For the text-containing cell, return its midpoint in [x, y] coordinate format. 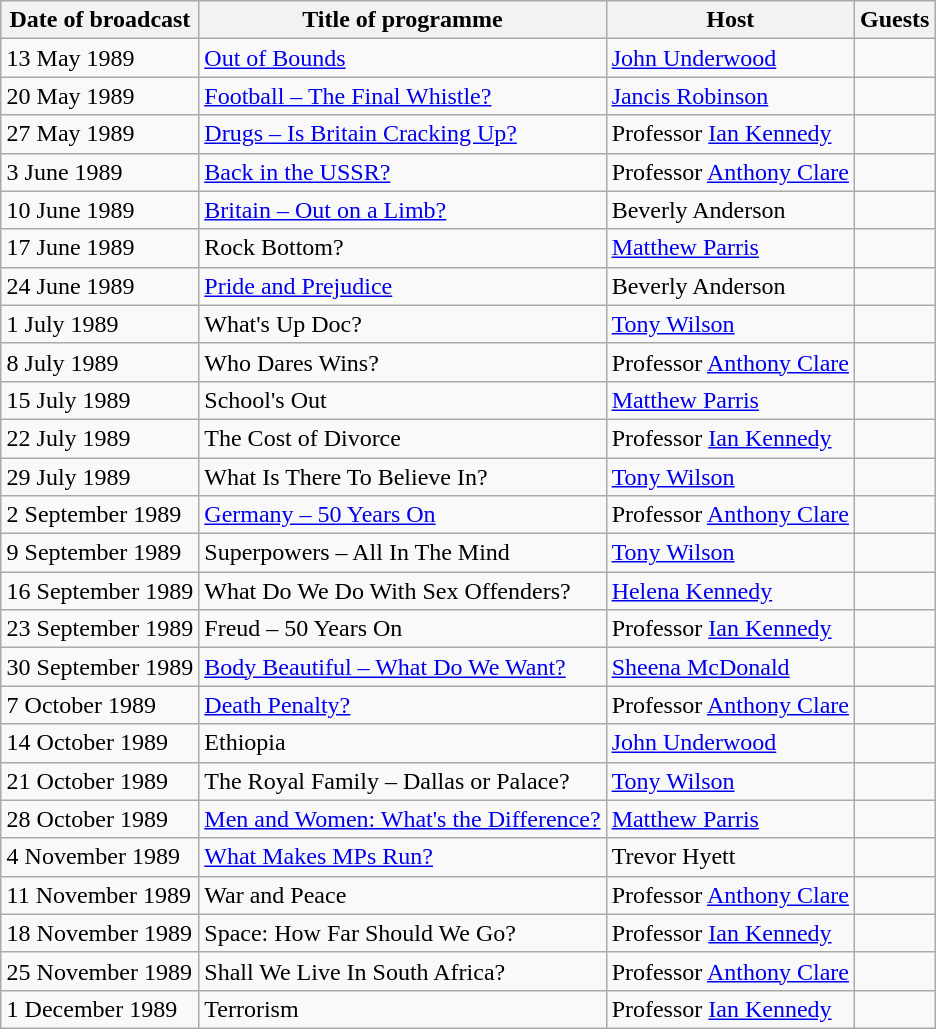
21 October 1989 [100, 781]
27 May 1989 [100, 134]
Title of programme [402, 20]
29 July 1989 [100, 477]
Host [730, 20]
What Makes MPs Run? [402, 857]
13 May 1989 [100, 58]
Football – The Final Whistle? [402, 96]
30 September 1989 [100, 667]
Helena Kennedy [730, 591]
23 September 1989 [100, 629]
9 September 1989 [100, 553]
22 July 1989 [100, 438]
Who Dares Wins? [402, 362]
Freud – 50 Years On [402, 629]
The Cost of Divorce [402, 438]
1 December 1989 [100, 1009]
16 September 1989 [100, 591]
25 November 1989 [100, 971]
7 October 1989 [100, 705]
18 November 1989 [100, 933]
Drugs – Is Britain Cracking Up? [402, 134]
Sheena McDonald [730, 667]
17 June 1989 [100, 248]
War and Peace [402, 895]
The Royal Family – Dallas or Palace? [402, 781]
Death Penalty? [402, 705]
Men and Women: What's the Difference? [402, 819]
Back in the USSR? [402, 172]
3 June 1989 [100, 172]
Superpowers – All In The Mind [402, 553]
11 November 1989 [100, 895]
15 July 1989 [100, 400]
What's Up Doc? [402, 324]
Germany – 50 Years On [402, 515]
20 May 1989 [100, 96]
4 November 1989 [100, 857]
Britain – Out on a Limb? [402, 210]
School's Out [402, 400]
Jancis Robinson [730, 96]
Body Beautiful – What Do We Want? [402, 667]
28 October 1989 [100, 819]
14 October 1989 [100, 743]
What Is There To Believe In? [402, 477]
Date of broadcast [100, 20]
What Do We Do With Sex Offenders? [402, 591]
8 July 1989 [100, 362]
Out of Bounds [402, 58]
2 September 1989 [100, 515]
Trevor Hyett [730, 857]
24 June 1989 [100, 286]
10 June 1989 [100, 210]
Shall We Live In South Africa? [402, 971]
1 July 1989 [100, 324]
Ethiopia [402, 743]
Rock Bottom? [402, 248]
Terrorism [402, 1009]
Pride and Prejudice [402, 286]
Guests [894, 20]
Space: How Far Should We Go? [402, 933]
